Search for the cell housing the specified text and yield its (X, Y) center coordinate. 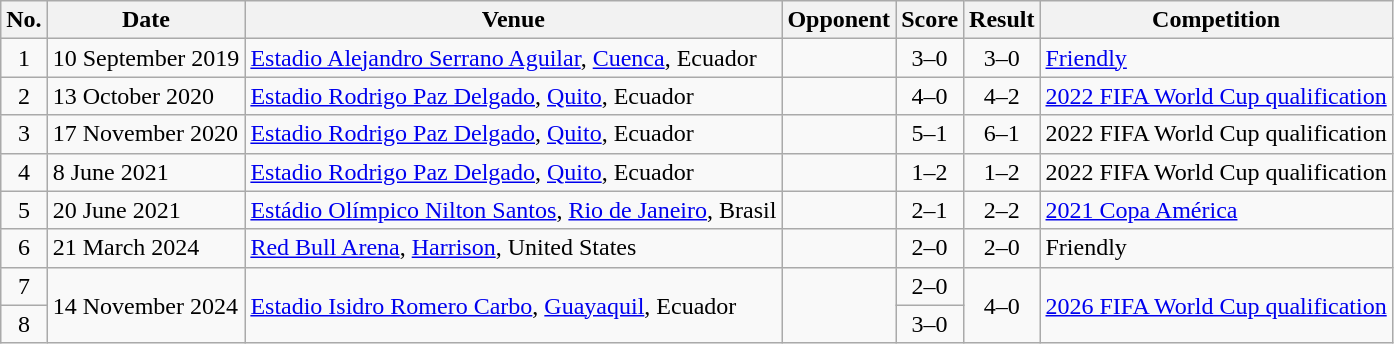
2021 Copa América (1216, 210)
14 November 2024 (146, 305)
8 (24, 324)
7 (24, 286)
4–2 (1002, 96)
5–1 (930, 134)
2–2 (1002, 210)
8 June 2021 (146, 172)
Result (1002, 20)
Opponent (839, 20)
Estádio Olímpico Nilton Santos, Rio de Janeiro, Brasil (514, 210)
Competition (1216, 20)
Date (146, 20)
2–1 (930, 210)
Estadio Isidro Romero Carbo, Guayaquil, Ecuador (514, 305)
2 (24, 96)
4 (24, 172)
Venue (514, 20)
Red Bull Arena, Harrison, United States (514, 248)
10 September 2019 (146, 58)
20 June 2021 (146, 210)
No. (24, 20)
Estadio Alejandro Serrano Aguilar, Cuenca, Ecuador (514, 58)
1 (24, 58)
2026 FIFA World Cup qualification (1216, 305)
17 November 2020 (146, 134)
5 (24, 210)
6 (24, 248)
21 March 2024 (146, 248)
3 (24, 134)
Score (930, 20)
13 October 2020 (146, 96)
6–1 (1002, 134)
